Output the (X, Y) coordinate of the center of the cell containing the given text.  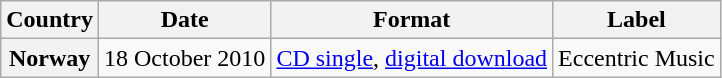
CD single, digital download (412, 58)
Date (184, 20)
Label (637, 20)
Country (50, 20)
18 October 2010 (184, 58)
Eccentric Music (637, 58)
Format (412, 20)
Norway (50, 58)
